Return (x, y) of the center of cell containing provided text 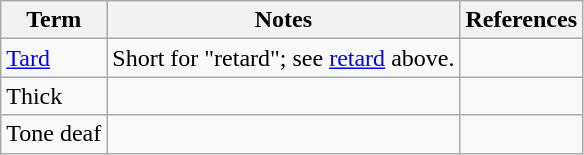
Tone deaf (54, 134)
References (522, 20)
Term (54, 20)
Tard (54, 58)
Notes (284, 20)
Thick (54, 96)
Short for "retard"; see retard above. (284, 58)
